Determine the [X, Y] coordinate at the center of the cell enclosing the given text.  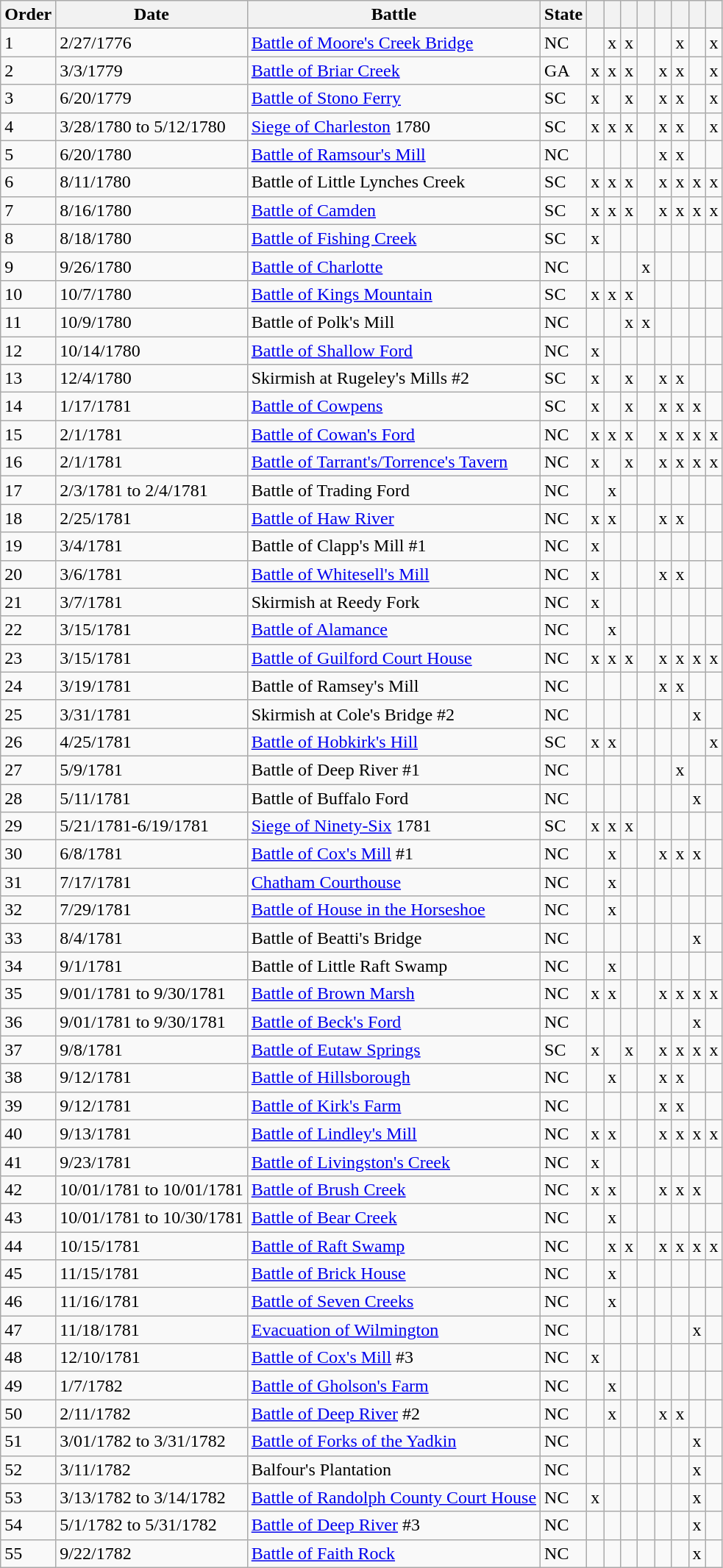
10/15/1781 [152, 1246]
Battle of Eutaw Springs [393, 1050]
10/14/1780 [152, 351]
Battle of Fishing Creek [393, 238]
38 [28, 1078]
8 [28, 238]
2/27/1776 [152, 43]
5/1/1782 to 5/31/1782 [152, 1525]
8/16/1780 [152, 210]
55 [28, 1553]
Battle of Cox's Mill #1 [393, 854]
9/13/1781 [152, 1134]
Battle of Buffalo Ford [393, 798]
4/25/1781 [152, 742]
1/7/1782 [152, 1386]
36 [28, 1022]
30 [28, 854]
10/9/1780 [152, 322]
Battle of Faith Rock [393, 1553]
3/19/1781 [152, 686]
27 [28, 770]
10 [28, 294]
Battle of Brick House [393, 1274]
4 [28, 126]
Battle of Trading Ford [393, 490]
5/9/1781 [152, 770]
39 [28, 1106]
Battle of Cox's Mill #3 [393, 1358]
3/28/1780 to 5/12/1780 [152, 126]
5/21/1781-6/19/1781 [152, 826]
Battle of Raft Swamp [393, 1246]
Battle of Kirk's Farm [393, 1106]
1 [28, 43]
17 [28, 490]
9 [28, 266]
49 [28, 1386]
Siege of Charleston 1780 [393, 126]
45 [28, 1274]
16 [28, 462]
Battle of Guilford Court House [393, 658]
3/4/1781 [152, 546]
9/1/1781 [152, 966]
12/4/1780 [152, 379]
Skirmish at Cole's Bridge #2 [393, 714]
18 [28, 518]
Battle of Randolph County Court House [393, 1497]
Battle of Stono Ferry [393, 99]
Battle of Bear Creek [393, 1217]
Battle of Tarrant's/Torrence's Tavern [393, 462]
29 [28, 826]
3/3/1779 [152, 71]
40 [28, 1134]
37 [28, 1050]
35 [28, 994]
25 [28, 714]
9/8/1781 [152, 1050]
10/01/1781 to 10/30/1781 [152, 1217]
11/15/1781 [152, 1274]
3/01/1782 to 3/31/1782 [152, 1442]
Order [28, 15]
48 [28, 1358]
6 [28, 182]
Battle of Livingston's Creek [393, 1161]
Battle of House in the Horseshoe [393, 910]
Battle of Charlotte [393, 266]
23 [28, 658]
31 [28, 882]
11/16/1781 [152, 1302]
3/13/1782 to 3/14/1782 [152, 1497]
50 [28, 1414]
22 [28, 630]
3/11/1782 [152, 1469]
7/29/1781 [152, 910]
9/22/1782 [152, 1553]
10/01/1781 to 10/01/1781 [152, 1189]
11/18/1781 [152, 1330]
Battle of Whitesell's Mill [393, 574]
19 [28, 546]
3/31/1781 [152, 714]
Battle of Brown Marsh [393, 994]
14 [28, 407]
8/18/1780 [152, 238]
12/10/1781 [152, 1358]
Battle of Beatti's Bridge [393, 938]
Battle of Deep River #2 [393, 1414]
7/17/1781 [152, 882]
3/6/1781 [152, 574]
Battle of Little Lynches Creek [393, 182]
11 [28, 322]
Battle of Seven Creeks [393, 1302]
34 [28, 966]
Battle of Moore's Creek Bridge [393, 43]
Battle [393, 15]
Battle of Kings Mountain [393, 294]
54 [28, 1525]
Battle of Brush Creek [393, 1189]
24 [28, 686]
26 [28, 742]
6/20/1779 [152, 99]
9/26/1780 [152, 266]
Skirmish at Rugeley's Mills #2 [393, 379]
2 [28, 71]
Chatham Courthouse [393, 882]
15 [28, 434]
Battle of Cowpens [393, 407]
Battle of Forks of the Yadkin [393, 1442]
20 [28, 574]
9/23/1781 [152, 1161]
Battle of Cowan's Ford [393, 434]
Battle of Shallow Ford [393, 351]
Battle of Ramsour's Mill [393, 154]
Battle of Little Raft Swamp [393, 966]
Battle of Haw River [393, 518]
46 [28, 1302]
8/4/1781 [152, 938]
43 [28, 1217]
44 [28, 1246]
2/25/1781 [152, 518]
GA [563, 71]
41 [28, 1161]
Battle of Beck's Ford [393, 1022]
5/11/1781 [152, 798]
Battle of Gholson's Farm [393, 1386]
3/7/1781 [152, 602]
6/8/1781 [152, 854]
Battle of Ramsey's Mill [393, 686]
Date [152, 15]
Skirmish at Reedy Fork [393, 602]
Battle of Camden [393, 210]
8/11/1780 [152, 182]
Battle of Clapp's Mill #1 [393, 546]
2/11/1782 [152, 1414]
53 [28, 1497]
7 [28, 210]
Battle of Deep River #3 [393, 1525]
13 [28, 379]
Battle of Briar Creek [393, 71]
12 [28, 351]
Battle of Alamance [393, 630]
28 [28, 798]
Siege of Ninety-Six 1781 [393, 826]
3 [28, 99]
21 [28, 602]
10/7/1780 [152, 294]
Battle of Hillsborough [393, 1078]
33 [28, 938]
Battle of Polk's Mill [393, 322]
6/20/1780 [152, 154]
5 [28, 154]
52 [28, 1469]
32 [28, 910]
State [563, 15]
47 [28, 1330]
Evacuation of Wilmington [393, 1330]
2/3/1781 to 2/4/1781 [152, 490]
51 [28, 1442]
Battle of Hobkirk's Hill [393, 742]
Balfour's Plantation [393, 1469]
Battle of Lindley's Mill [393, 1134]
1/17/1781 [152, 407]
42 [28, 1189]
Battle of Deep River #1 [393, 770]
